Search for the cell housing the specified text and yield its [x, y] center coordinate. 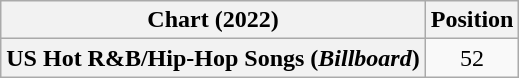
52 [472, 58]
Chart (2022) [213, 20]
Position [472, 20]
US Hot R&B/Hip-Hop Songs (Billboard) [213, 58]
